Pinpoint the cell where the given text exists, returning its (x, y) midpoint coordinate. 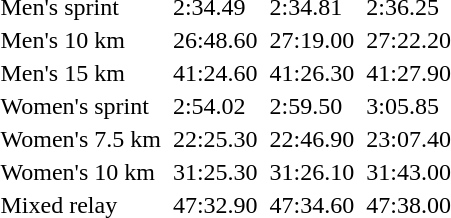
41:24.60 (215, 73)
2:59.50 (312, 106)
31:25.30 (215, 172)
22:46.90 (312, 139)
41:26.30 (312, 73)
26:48.60 (215, 40)
31:26.10 (312, 172)
27:19.00 (312, 40)
2:54.02 (215, 106)
22:25.30 (215, 139)
